From the cell containing the given text, extract its center point as (X, Y) coordinate. 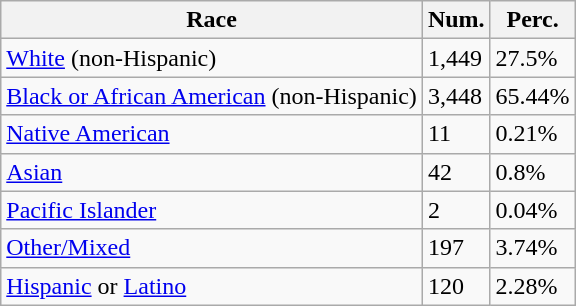
3,448 (456, 96)
Perc. (532, 20)
0.04% (532, 210)
42 (456, 172)
Other/Mixed (212, 248)
2 (456, 210)
Black or African American (non-Hispanic) (212, 96)
Hispanic or Latino (212, 286)
11 (456, 134)
3.74% (532, 248)
0.8% (532, 172)
65.44% (532, 96)
27.5% (532, 58)
2.28% (532, 286)
Pacific Islander (212, 210)
White (non-Hispanic) (212, 58)
1,449 (456, 58)
0.21% (532, 134)
120 (456, 286)
Native American (212, 134)
197 (456, 248)
Asian (212, 172)
Race (212, 20)
Num. (456, 20)
